Provide the (x, y) coordinate of the cell's center where the given text is located.  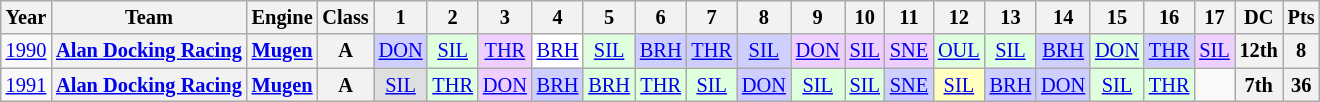
3 (505, 17)
Class (346, 17)
17 (1214, 17)
4 (558, 17)
7 (712, 17)
1990 (26, 51)
Engine (282, 17)
13 (1011, 17)
9 (818, 17)
6 (661, 17)
12th (1259, 51)
5 (609, 17)
Team (148, 17)
14 (1063, 17)
7th (1259, 85)
DC (1259, 17)
16 (1169, 17)
1 (401, 17)
36 (1302, 85)
10 (865, 17)
11 (909, 17)
1991 (26, 85)
Year (26, 17)
2 (452, 17)
15 (1117, 17)
12 (959, 17)
OUL (959, 51)
Pts (1302, 17)
